Search for the cell housing the specified text and yield its (X, Y) center coordinate. 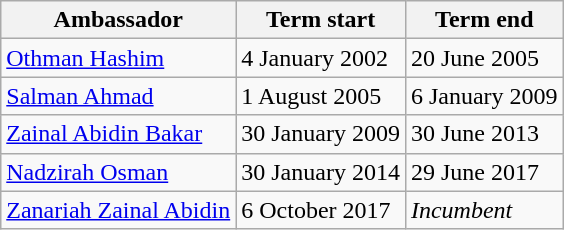
29 June 2017 (484, 172)
Term start (321, 20)
20 June 2005 (484, 58)
Zanariah Zainal Abidin (118, 210)
Salman Ahmad (118, 96)
Ambassador (118, 20)
Term end (484, 20)
30 January 2014 (321, 172)
Nadzirah Osman (118, 172)
4 January 2002 (321, 58)
30 June 2013 (484, 134)
Incumbent (484, 210)
6 January 2009 (484, 96)
1 August 2005 (321, 96)
Othman Hashim (118, 58)
Zainal Abidin Bakar (118, 134)
6 October 2017 (321, 210)
30 January 2009 (321, 134)
